Locate the cell with the specified text and output its (X, Y) center coordinate. 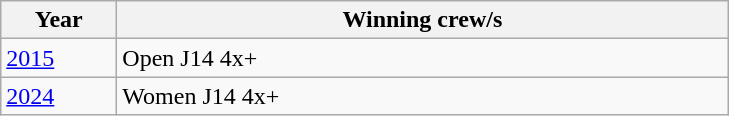
2024 (59, 96)
Year (59, 20)
Open J14 4x+ (422, 58)
2015 (59, 58)
Women J14 4x+ (422, 96)
Winning crew/s (422, 20)
